Provide the [X, Y] coordinate of the cell's center where the given text is located.  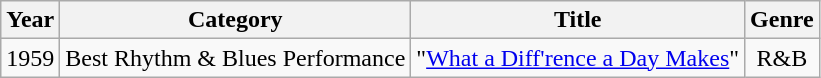
Title [578, 20]
Best Rhythm & Blues Performance [236, 58]
Year [30, 20]
R&B [782, 58]
Genre [782, 20]
Category [236, 20]
"What a Diff'rence a Day Makes" [578, 58]
1959 [30, 58]
